Provide the [x, y] coordinate of the cell's center where the given text is located.  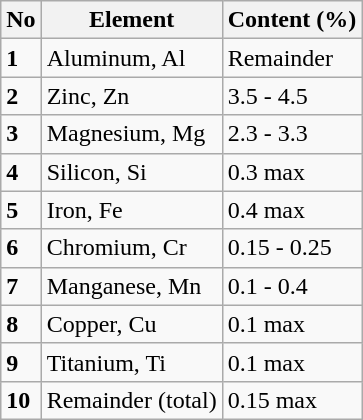
Zinc, Zn [132, 96]
Titanium, Ti [132, 362]
8 [21, 324]
0.15 max [292, 400]
Aluminum, Al [132, 58]
Manganese, Mn [132, 286]
Content (%) [292, 20]
4 [21, 172]
0.3 max [292, 172]
Iron, Fe [132, 210]
6 [21, 248]
0.4 max [292, 210]
10 [21, 400]
9 [21, 362]
Remainder (total) [132, 400]
Magnesium, Mg [132, 134]
Chromium, Cr [132, 248]
Remainder [292, 58]
2 [21, 96]
Copper, Cu [132, 324]
1 [21, 58]
3 [21, 134]
7 [21, 286]
5 [21, 210]
2.3 - 3.3 [292, 134]
Silicon, Si [132, 172]
0.15 - 0.25 [292, 248]
No [21, 20]
3.5 - 4.5 [292, 96]
0.1 - 0.4 [292, 286]
Element [132, 20]
